Return the (X, Y) coordinate for the center point of the cell that contains the specified text.  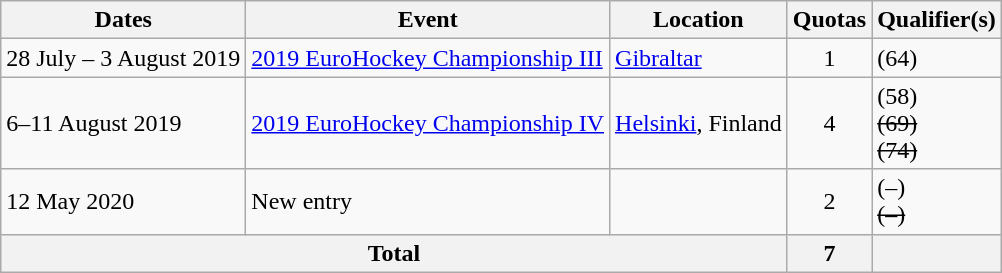
6–11 August 2019 (124, 123)
2019 EuroHockey Championship III (428, 58)
(64) (937, 58)
12 May 2020 (124, 202)
(58) (69) (74) (937, 123)
7 (829, 253)
Dates (124, 20)
New entry (428, 202)
Gibraltar (699, 58)
Event (428, 20)
1 (829, 58)
Quotas (829, 20)
(–) (–) (937, 202)
2019 EuroHockey Championship IV (428, 123)
Location (699, 20)
28 July – 3 August 2019 (124, 58)
Helsinki, Finland (699, 123)
Qualifier(s) (937, 20)
Total (394, 253)
4 (829, 123)
2 (829, 202)
